Pinpoint the cell where the given text exists, returning its (X, Y) midpoint coordinate. 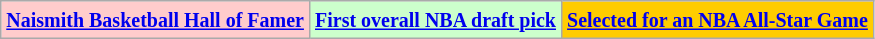
Naismith Basketball Hall of Famer (156, 20)
Selected for an NBA All-Star Game (718, 20)
First overall NBA draft pick (435, 20)
